From the cell containing the given text, extract its center point as [X, Y] coordinate. 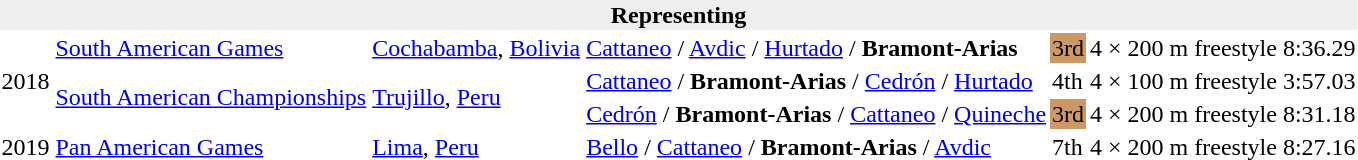
Trujillo, Peru [476, 98]
8:31.18 [1319, 114]
Cattaneo / Bramont-Arias / Cedrón / Hurtado [816, 81]
South American Games [211, 48]
4th [1068, 81]
3:57.03 [1319, 81]
2018 [26, 81]
Cochabamba, Bolivia [476, 48]
Cattaneo / Avdic / Hurtado / Bramont-Arias [816, 48]
Representing [678, 15]
Cedrón / Bramont-Arias / Cattaneo / Quineche [816, 114]
South American Championships [211, 98]
4 × 100 m freestyle [1184, 81]
8:36.29 [1319, 48]
